Scan for the cell matching the given text and deliver its [X, Y] coordinate at center. 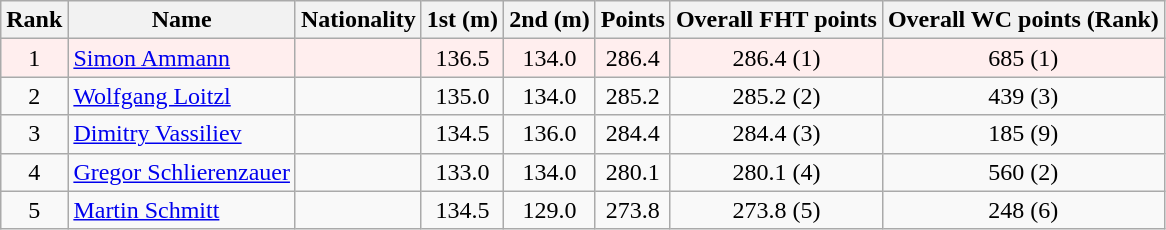
Overall FHT points [776, 20]
Simon Ammann [182, 58]
280.1 [632, 172]
285.2 (2) [776, 96]
Wolfgang Loitzl [182, 96]
1st (m) [462, 20]
280.1 (4) [776, 172]
Dimitry Vassiliev [182, 134]
136.5 [462, 58]
560 (2) [1023, 172]
685 (1) [1023, 58]
285.2 [632, 96]
185 (9) [1023, 134]
Martin Schmitt [182, 210]
Name [182, 20]
135.0 [462, 96]
273.8 [632, 210]
4 [34, 172]
439 (3) [1023, 96]
2 [34, 96]
133.0 [462, 172]
Nationality [358, 20]
5 [34, 210]
284.4 (3) [776, 134]
Gregor Schlierenzauer [182, 172]
129.0 [550, 210]
Points [632, 20]
2nd (m) [550, 20]
136.0 [550, 134]
Rank [34, 20]
248 (6) [1023, 210]
3 [34, 134]
1 [34, 58]
286.4 [632, 58]
273.8 (5) [776, 210]
Overall WC points (Rank) [1023, 20]
284.4 [632, 134]
286.4 (1) [776, 58]
